Find where the given text appears and provide that cell's center as [X, Y] coordinate. 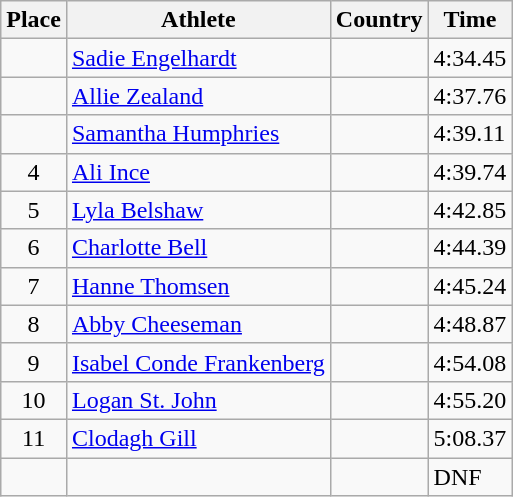
7 [34, 286]
Country [379, 20]
DNF [470, 477]
5 [34, 210]
Hanne Thomsen [198, 286]
Place [34, 20]
Isabel Conde Frankenberg [198, 362]
4:39.11 [470, 134]
4:54.08 [470, 362]
4:39.74 [470, 172]
Sadie Engelhardt [198, 58]
Abby Cheeseman [198, 324]
6 [34, 248]
4:55.20 [470, 400]
4:45.24 [470, 286]
5:08.37 [470, 438]
Time [470, 20]
4:34.45 [470, 58]
Athlete [198, 20]
8 [34, 324]
4:37.76 [470, 96]
9 [34, 362]
Charlotte Bell [198, 248]
Clodagh Gill [198, 438]
Logan St. John [198, 400]
10 [34, 400]
4:44.39 [470, 248]
Samantha Humphries [198, 134]
11 [34, 438]
4:42.85 [470, 210]
Lyla Belshaw [198, 210]
4 [34, 172]
4:48.87 [470, 324]
Ali Ince [198, 172]
Allie Zealand [198, 96]
